Find where the given text appears and provide that cell's center as [x, y] coordinate. 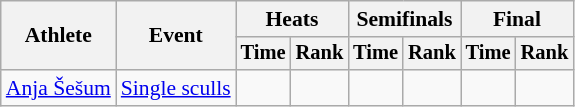
Semifinals [404, 19]
Athlete [58, 36]
Heats [292, 19]
Single sculls [176, 88]
Event [176, 36]
Final [517, 19]
Anja Šešum [58, 88]
